Scan for the cell matching the given text and deliver its (X, Y) coordinate at center. 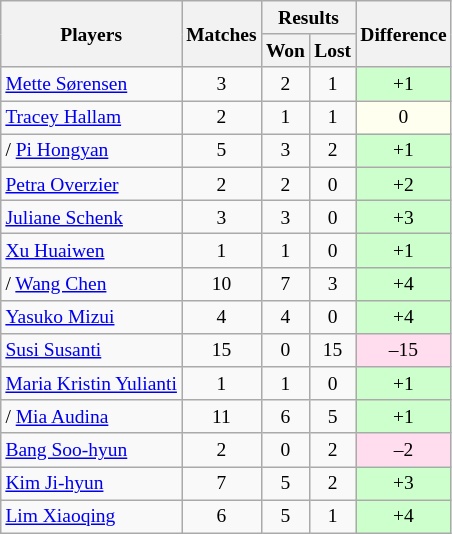
/ Mia Audina (92, 416)
Lost (333, 50)
Susi Susanti (92, 350)
–15 (404, 350)
Lim Xiaoqing (92, 516)
–2 (404, 450)
Xu Huaiwen (92, 250)
Maria Kristin Yulianti (92, 384)
10 (222, 284)
Won (285, 50)
11 (222, 416)
Matches (222, 34)
Players (92, 34)
Tracey Hallam (92, 118)
/ Pi Hongyan (92, 150)
/ Wang Chen (92, 284)
Bang Soo-hyun (92, 450)
Mette Sørensen (92, 84)
Juliane Schenk (92, 216)
Petra Overzier (92, 184)
+2 (404, 184)
Yasuko Mizui (92, 316)
Kim Ji-hyun (92, 484)
Difference (404, 34)
Results (308, 18)
